For the text-containing cell, return its midpoint in (X, Y) coordinate format. 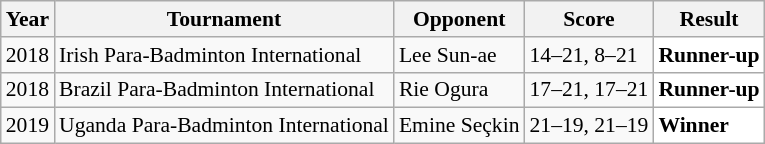
Emine Seçkin (460, 126)
Opponent (460, 19)
Score (590, 19)
Uganda Para-Badminton International (224, 126)
Irish Para-Badminton International (224, 55)
Year (28, 19)
Tournament (224, 19)
21–19, 21–19 (590, 126)
Result (708, 19)
14–21, 8–21 (590, 55)
2019 (28, 126)
Brazil Para-Badminton International (224, 90)
17–21, 17–21 (590, 90)
Rie Ogura (460, 90)
Lee Sun-ae (460, 55)
Winner (708, 126)
